Identify which cell holds the provided text, then report its (x, y) central coordinate. 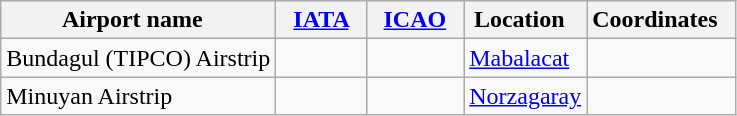
Mabalacat (526, 58)
Location (526, 20)
Minuyan Airstrip (138, 96)
Airport name (138, 20)
Coordinates (661, 20)
Bundagul (TIPCO) Airstrip (138, 58)
Norzagaray (526, 96)
ICAO (415, 20)
IATA (321, 20)
